Provide the (x, y) coordinate of the cell's center where the given text is located.  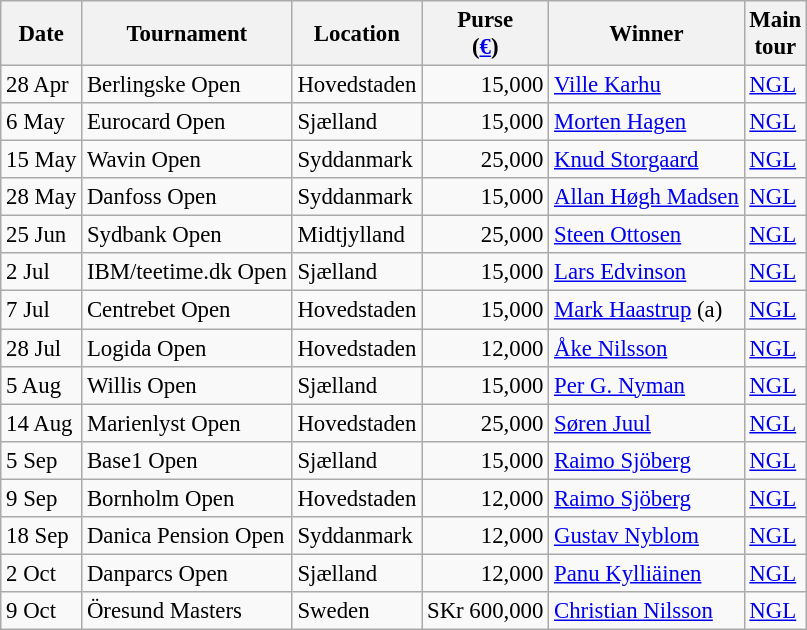
Eurocard Open (188, 122)
Midtjylland (357, 235)
Danica Pension Open (188, 536)
Panu Kylliäinen (646, 573)
5 Aug (42, 385)
Åke Nilsson (646, 348)
Allan Høgh Madsen (646, 197)
Berlingske Open (188, 85)
14 Aug (42, 423)
2 Oct (42, 573)
28 May (42, 197)
Mark Haastrup (a) (646, 310)
Marienlyst Open (188, 423)
IBM/teetime.dk Open (188, 273)
Christian Nilsson (646, 611)
Location (357, 34)
9 Oct (42, 611)
Öresund Masters (188, 611)
Per G. Nyman (646, 385)
Wavin Open (188, 160)
Søren Juul (646, 423)
Logida Open (188, 348)
Winner (646, 34)
Purse(€) (486, 34)
7 Jul (42, 310)
Danparcs Open (188, 573)
2 Jul (42, 273)
28 Apr (42, 85)
Bornholm Open (188, 498)
SKr 600,000 (486, 611)
Willis Open (188, 385)
Sydbank Open (188, 235)
Steen Ottosen (646, 235)
Knud Storgaard (646, 160)
Lars Edvinson (646, 273)
18 Sep (42, 536)
Tournament (188, 34)
Sweden (357, 611)
Centrebet Open (188, 310)
9 Sep (42, 498)
Morten Hagen (646, 122)
25 Jun (42, 235)
Danfoss Open (188, 197)
Gustav Nyblom (646, 536)
Ville Karhu (646, 85)
15 May (42, 160)
5 Sep (42, 460)
Maintour (776, 34)
28 Jul (42, 348)
Date (42, 34)
Base1 Open (188, 460)
6 May (42, 122)
